Pinpoint the cell where the given text exists, returning its (x, y) midpoint coordinate. 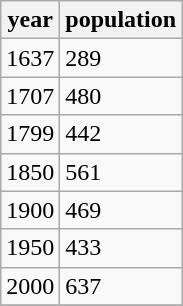
year (30, 20)
637 (121, 286)
1637 (30, 58)
289 (121, 58)
469 (121, 210)
480 (121, 96)
1799 (30, 134)
1950 (30, 248)
561 (121, 172)
population (121, 20)
433 (121, 248)
1707 (30, 96)
1850 (30, 172)
1900 (30, 210)
2000 (30, 286)
442 (121, 134)
